From the cell containing the given text, extract its center point as [x, y] coordinate. 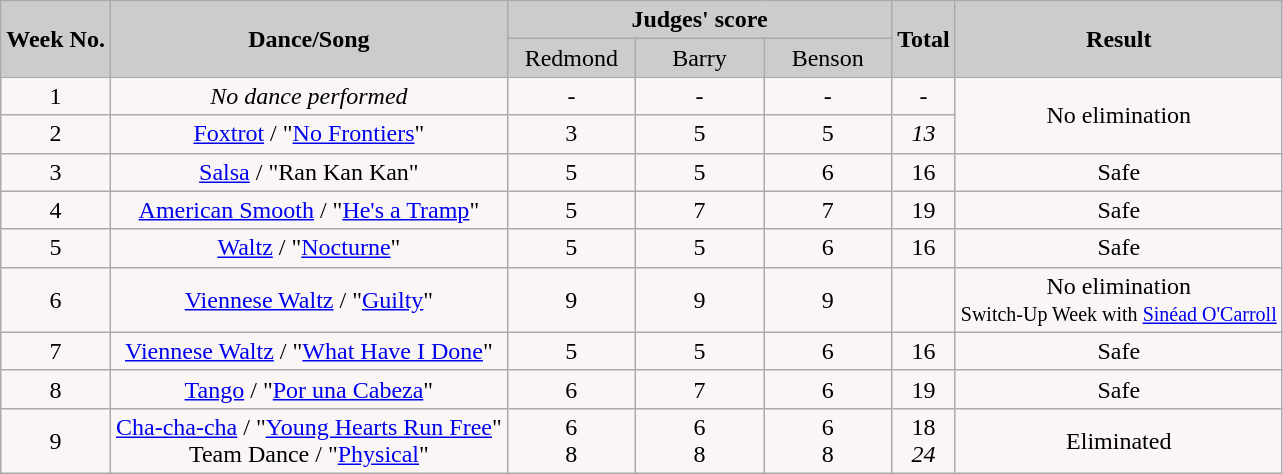
No elimination [1118, 115]
Tango / "Por una Cabeza" [308, 389]
4 [56, 210]
Judges' score [699, 20]
1 [56, 96]
No dance performed [308, 96]
Viennese Waltz / "What Have I Done" [308, 351]
Salsa / "Ran Kan Kan" [308, 172]
Eliminated [1118, 440]
Total [924, 39]
Redmond [571, 58]
Benson [828, 58]
Week No. [56, 39]
Result [1118, 39]
Dance/Song [308, 39]
Barry [699, 58]
American Smooth / "He's a Tramp" [308, 210]
13 [924, 134]
2 [56, 134]
1824 [924, 440]
Viennese Waltz / "Guilty" [308, 300]
8 [56, 389]
Cha-cha-cha / "Young Hearts Run Free"Team Dance / "Physical" [308, 440]
Waltz / "Nocturne" [308, 248]
No eliminationSwitch-Up Week with Sinéad O'Carroll [1118, 300]
Foxtrot / "No Frontiers" [308, 134]
